Pinpoint the cell where the given text exists, returning its [X, Y] midpoint coordinate. 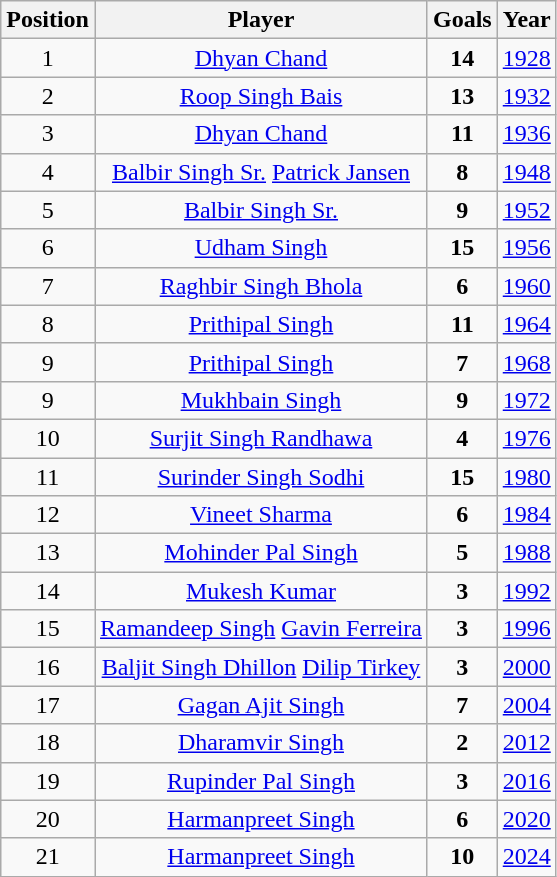
1928 [526, 58]
Goals [462, 20]
1984 [526, 515]
Surjit Singh Randhawa [260, 438]
2000 [526, 667]
1 [48, 58]
Position [48, 20]
1976 [526, 438]
Udham Singh [260, 248]
1948 [526, 172]
1996 [526, 629]
1952 [526, 210]
21 [48, 857]
Surinder Singh Sodhi [260, 477]
1960 [526, 286]
18 [48, 743]
Ramandeep Singh Gavin Ferreira [260, 629]
Balbir Singh Sr. Patrick Jansen [260, 172]
2024 [526, 857]
Balbir Singh Sr. [260, 210]
Dharamvir Singh [260, 743]
20 [48, 819]
1932 [526, 96]
2016 [526, 781]
Mohinder Pal Singh [260, 553]
1936 [526, 134]
Gagan Ajit Singh [260, 705]
1992 [526, 591]
1964 [526, 324]
Raghbir Singh Bhola [260, 286]
Year [526, 20]
Mukhbain Singh [260, 400]
Vineet Sharma [260, 515]
Mukesh Kumar [260, 591]
16 [48, 667]
2004 [526, 705]
Player [260, 20]
1972 [526, 400]
Baljit Singh Dhillon Dilip Tirkey [260, 667]
Roop Singh Bais [260, 96]
2012 [526, 743]
17 [48, 705]
1988 [526, 553]
12 [48, 515]
19 [48, 781]
1968 [526, 362]
2020 [526, 819]
1980 [526, 477]
Rupinder Pal Singh [260, 781]
1956 [526, 248]
